Provide the [x, y] coordinate of the cell's center where the given text is located.  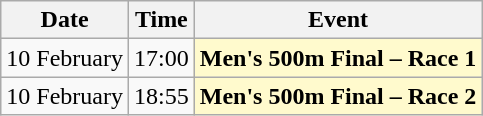
Event [338, 20]
Men's 500m Final – Race 2 [338, 96]
18:55 [161, 96]
17:00 [161, 58]
Date [65, 20]
Men's 500m Final – Race 1 [338, 58]
Time [161, 20]
